Scan for the cell matching the given text and deliver its (x, y) coordinate at center. 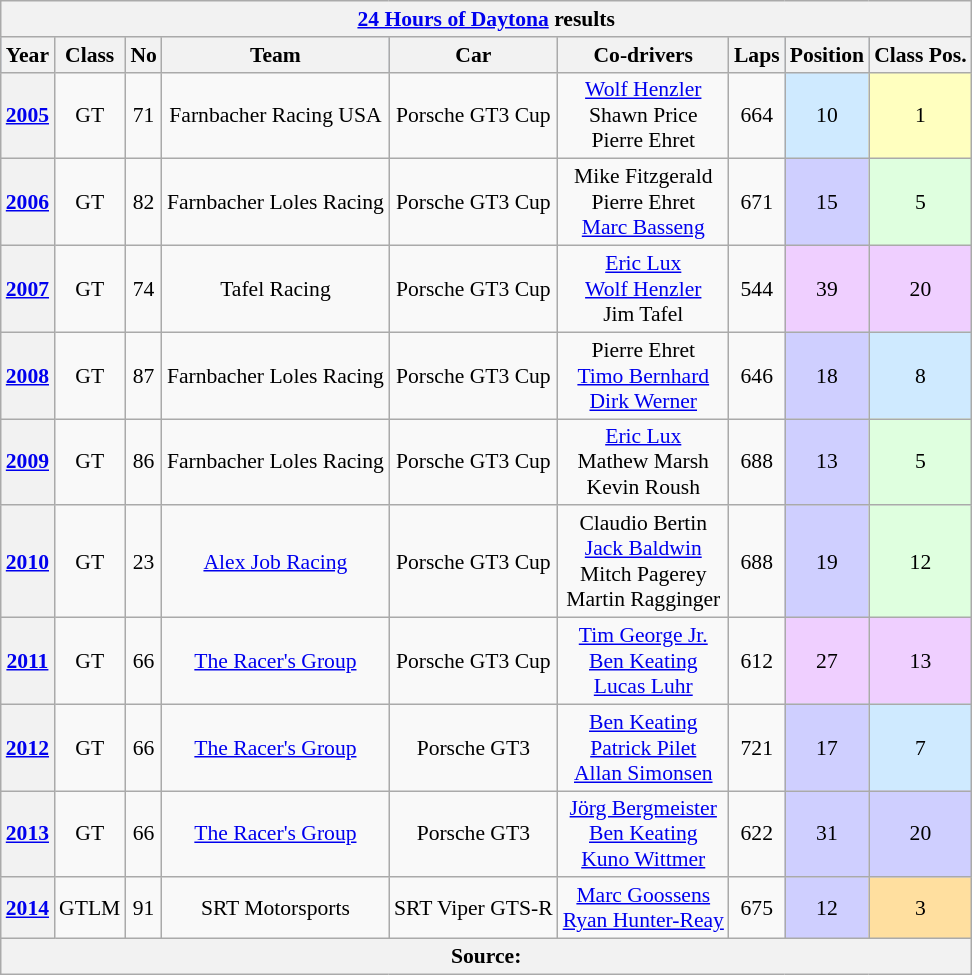
87 (144, 376)
8 (920, 376)
86 (144, 462)
Tafel Racing (276, 290)
10 (827, 116)
2011 (28, 662)
664 (757, 116)
91 (144, 908)
Alex Job Racing (276, 562)
2007 (28, 290)
1 (920, 116)
2006 (28, 202)
2008 (28, 376)
622 (757, 834)
612 (757, 662)
Laps (757, 55)
544 (757, 290)
19 (827, 562)
Tim George Jr. Ben Keating Lucas Luhr (644, 662)
SRT Motorsports (276, 908)
17 (827, 748)
7 (920, 748)
Pierre Ehret Timo Bernhard Dirk Werner (644, 376)
Co-drivers (644, 55)
Class Pos. (920, 55)
GTLM (90, 908)
3 (920, 908)
675 (757, 908)
23 (144, 562)
Marc Goossens Ryan Hunter-Reay (644, 908)
Wolf Henzler Shawn Price Pierre Ehret (644, 116)
721 (757, 748)
2013 (28, 834)
82 (144, 202)
Claudio Bertin Jack Baldwin Mitch Pagerey Martin Ragginger (644, 562)
24 Hours of Daytona results (486, 19)
71 (144, 116)
2012 (28, 748)
39 (827, 290)
27 (827, 662)
31 (827, 834)
2010 (28, 562)
74 (144, 290)
Source: (486, 957)
Ben Keating Patrick Pilet Allan Simonsen (644, 748)
Eric Lux Wolf Henzler Jim Tafel (644, 290)
2014 (28, 908)
2009 (28, 462)
18 (827, 376)
No (144, 55)
Position (827, 55)
Farnbacher Racing USA (276, 116)
Eric Lux Mathew Marsh Kevin Roush (644, 462)
646 (757, 376)
Year (28, 55)
Mike Fitzgerald Pierre Ehret Marc Basseng (644, 202)
Car (474, 55)
Team (276, 55)
671 (757, 202)
Jörg Bergmeister Ben Keating Kuno Wittmer (644, 834)
SRT Viper GTS-R (474, 908)
2005 (28, 116)
Class (90, 55)
15 (827, 202)
